Scan for the cell matching the given text and deliver its (X, Y) coordinate at center. 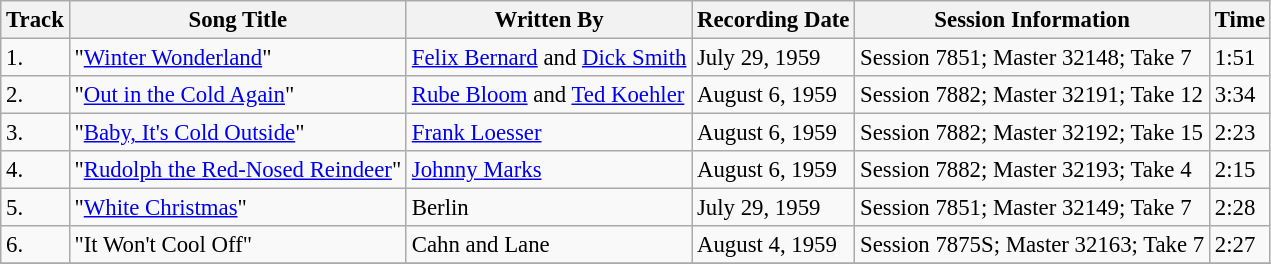
Session 7882; Master 32191; Take 12 (1032, 95)
Johnny Marks (548, 170)
"Winter Wonderland" (238, 58)
2:23 (1240, 133)
Session 7851; Master 32149; Take 7 (1032, 208)
2:28 (1240, 208)
"Rudolph the Red-Nosed Reindeer" (238, 170)
Written By (548, 20)
Felix Bernard and Dick Smith (548, 58)
Song Title (238, 20)
1:51 (1240, 58)
2. (35, 95)
Track (35, 20)
Session Information (1032, 20)
Rube Bloom and Ted Koehler (548, 95)
Frank Loesser (548, 133)
Session 7882; Master 32192; Take 15 (1032, 133)
"Out in the Cold Again" (238, 95)
"Baby, It's Cold Outside" (238, 133)
Recording Date (774, 20)
4. (35, 170)
1. (35, 58)
August 4, 1959 (774, 245)
Berlin (548, 208)
Session 7851; Master 32148; Take 7 (1032, 58)
Cahn and Lane (548, 245)
5. (35, 208)
3:34 (1240, 95)
2:27 (1240, 245)
Session 7875S; Master 32163; Take 7 (1032, 245)
6. (35, 245)
Session 7882; Master 32193; Take 4 (1032, 170)
2:15 (1240, 170)
3. (35, 133)
"White Christmas" (238, 208)
"It Won't Cool Off" (238, 245)
Time (1240, 20)
